Locate the cell with the specified text and output its (x, y) center coordinate. 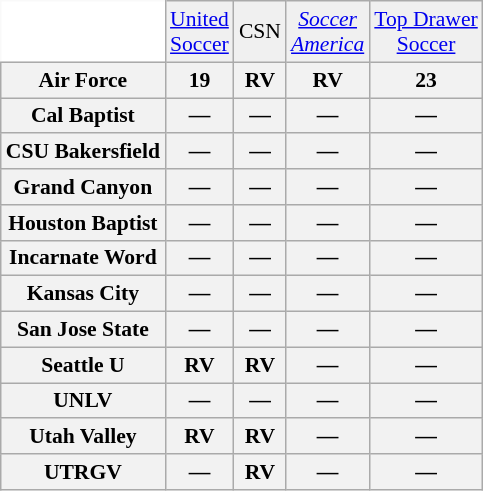
CSU Bakersfield (83, 152)
Kansas City (83, 294)
Grand Canyon (83, 187)
Air Force (83, 80)
19 (200, 80)
San Jose State (83, 330)
UNLV (83, 401)
Top DrawerSoccer (426, 32)
SoccerAmerica (328, 32)
UTRGV (83, 472)
Seattle U (83, 365)
CSN (260, 32)
Incarnate Word (83, 258)
UnitedSoccer (200, 32)
23 (426, 80)
Utah Valley (83, 437)
Houston Baptist (83, 223)
Cal Baptist (83, 116)
